Find where the given text appears and provide that cell's center as [X, Y] coordinate. 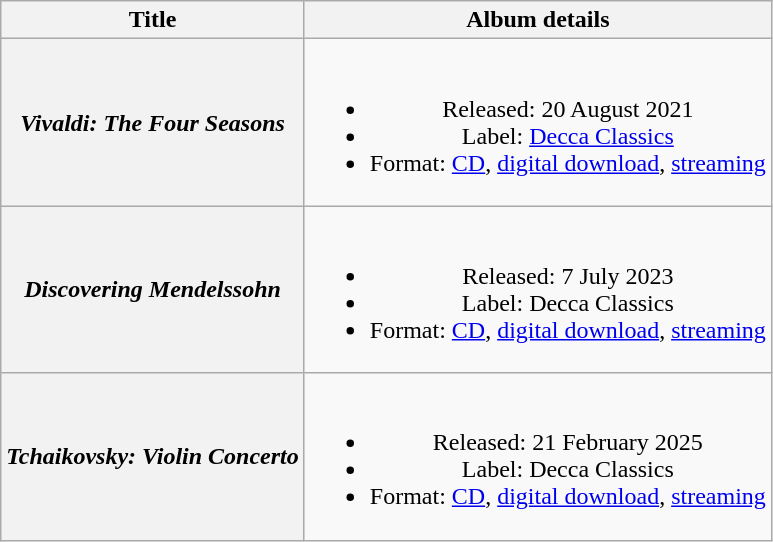
Released: 21 February 2025Label: Decca ClassicsFormat: CD, digital download, streaming [538, 456]
Released: 20 August 2021Label: Decca ClassicsFormat: CD, digital download, streaming [538, 122]
Discovering Mendelssohn [153, 290]
Title [153, 20]
Tchaikovsky: Violin Concerto [153, 456]
Album details [538, 20]
Released: 7 July 2023Label: Decca ClassicsFormat: CD, digital download, streaming [538, 290]
Vivaldi: The Four Seasons [153, 122]
